Return [X, Y] of the center of cell containing provided text 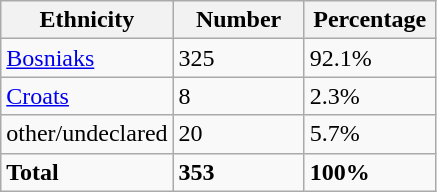
92.1% [370, 58]
Percentage [370, 20]
Total [87, 172]
2.3% [370, 96]
Croats [87, 96]
Number [238, 20]
Bosniaks [87, 58]
325 [238, 58]
8 [238, 96]
20 [238, 134]
other/undeclared [87, 134]
Ethnicity [87, 20]
353 [238, 172]
100% [370, 172]
5.7% [370, 134]
